Locate the cell with the specified text and output its [x, y] center coordinate. 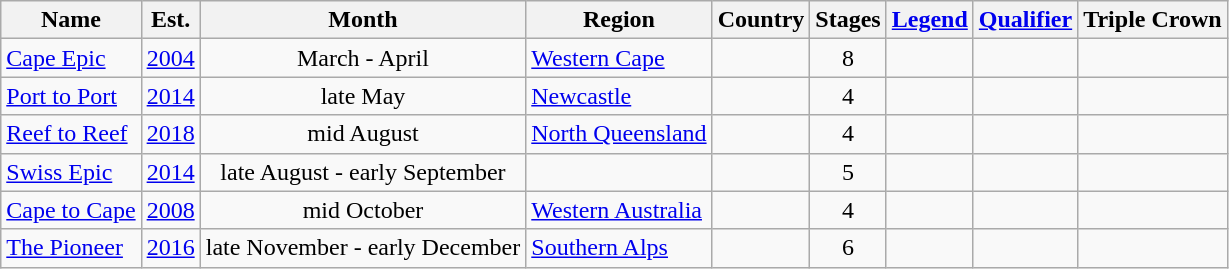
late August - early September [363, 172]
North Queensland [619, 134]
The Pioneer [71, 248]
Cape Epic [71, 58]
Stages [848, 20]
6 [848, 248]
Legend [930, 20]
Est. [170, 20]
late November - early December [363, 248]
5 [848, 172]
Reef to Reef [71, 134]
mid October [363, 210]
Western Cape [619, 58]
2016 [170, 248]
March - April [363, 58]
Triple Crown [1153, 20]
2008 [170, 210]
mid August [363, 134]
Month [363, 20]
late May [363, 96]
Qualifier [1025, 20]
Name [71, 20]
2004 [170, 58]
Country [761, 20]
Newcastle [619, 96]
Cape to Cape [71, 210]
8 [848, 58]
2018 [170, 134]
Region [619, 20]
Western Australia [619, 210]
Port to Port [71, 96]
Southern Alps [619, 248]
Swiss Epic [71, 172]
